Locate the cell with the specified text and output its (X, Y) center coordinate. 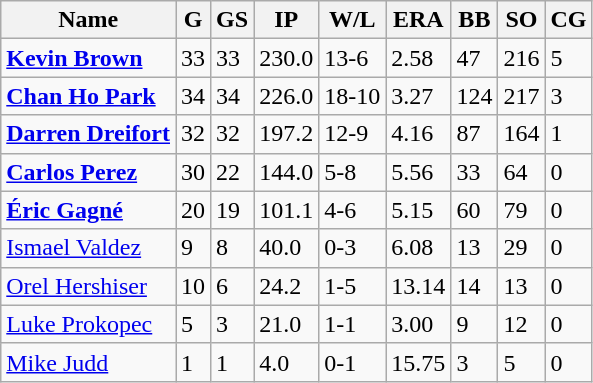
230.0 (286, 58)
197.2 (286, 134)
CG (568, 20)
4.0 (286, 362)
Carlos Perez (88, 172)
29 (522, 248)
1-1 (352, 324)
2.58 (418, 58)
Luke Prokopec (88, 324)
216 (522, 58)
12-9 (352, 134)
19 (232, 210)
SO (522, 20)
3.00 (418, 324)
124 (474, 96)
ERA (418, 20)
101.1 (286, 210)
144.0 (286, 172)
4.16 (418, 134)
Darren Dreifort (88, 134)
60 (474, 210)
13.14 (418, 286)
14 (474, 286)
GS (232, 20)
Orel Hershiser (88, 286)
8 (232, 248)
47 (474, 58)
64 (522, 172)
Chan Ho Park (88, 96)
IP (286, 20)
Name (88, 20)
Kevin Brown (88, 58)
24.2 (286, 286)
79 (522, 210)
164 (522, 134)
13-6 (352, 58)
217 (522, 96)
20 (194, 210)
6 (232, 286)
Mike Judd (88, 362)
W/L (352, 20)
12 (522, 324)
5-8 (352, 172)
30 (194, 172)
0-3 (352, 248)
BB (474, 20)
21.0 (286, 324)
15.75 (418, 362)
10 (194, 286)
Éric Gagné (88, 210)
0-1 (352, 362)
6.08 (418, 248)
4-6 (352, 210)
1-5 (352, 286)
226.0 (286, 96)
5.56 (418, 172)
22 (232, 172)
5.15 (418, 210)
40.0 (286, 248)
G (194, 20)
18-10 (352, 96)
87 (474, 134)
3.27 (418, 96)
Ismael Valdez (88, 248)
